Output the [X, Y] coordinate of the center of the cell containing the given text.  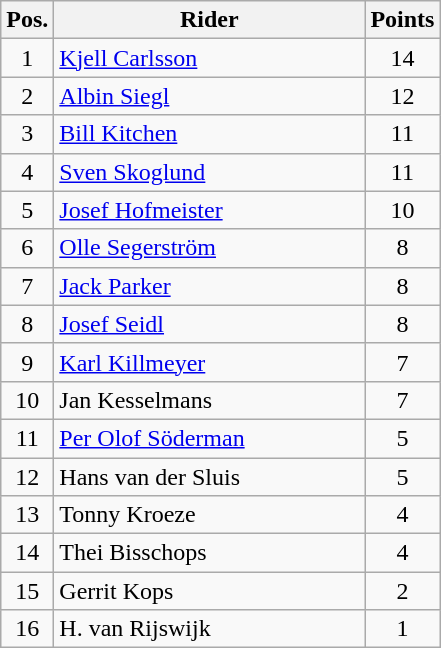
Jack Parker [210, 286]
Kjell Carlsson [210, 58]
Sven Skoglund [210, 172]
Josef Seidl [210, 324]
9 [28, 362]
H. van Rijswijk [210, 629]
13 [28, 515]
Tonny Kroeze [210, 515]
6 [28, 248]
Albin Siegl [210, 96]
Thei Bisschops [210, 553]
Rider [210, 20]
15 [28, 591]
Jan Kesselmans [210, 400]
Per Olof Söderman [210, 438]
Points [402, 20]
16 [28, 629]
Bill Kitchen [210, 134]
3 [28, 134]
Olle Segerström [210, 248]
Gerrit Kops [210, 591]
Karl Killmeyer [210, 362]
Hans van der Sluis [210, 477]
Josef Hofmeister [210, 210]
Pos. [28, 20]
